Extract the (X, Y) coordinate from the center of the cell holding the provided text.  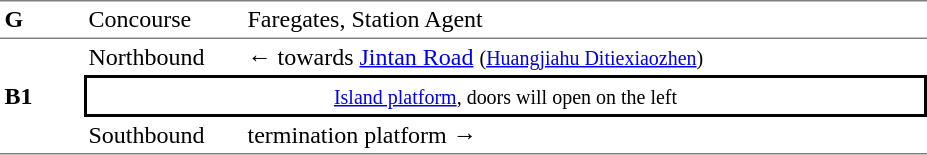
Concourse (164, 20)
Southbound (164, 136)
Northbound (164, 57)
termination platform → (585, 136)
Faregates, Station Agent (585, 20)
B1 (42, 97)
Island platform, doors will open on the left (506, 96)
← towards Jintan Road (Huangjiahu Ditiexiaozhen) (585, 57)
G (42, 20)
